Provide the (X, Y) coordinate of the cell's center where the given text is located.  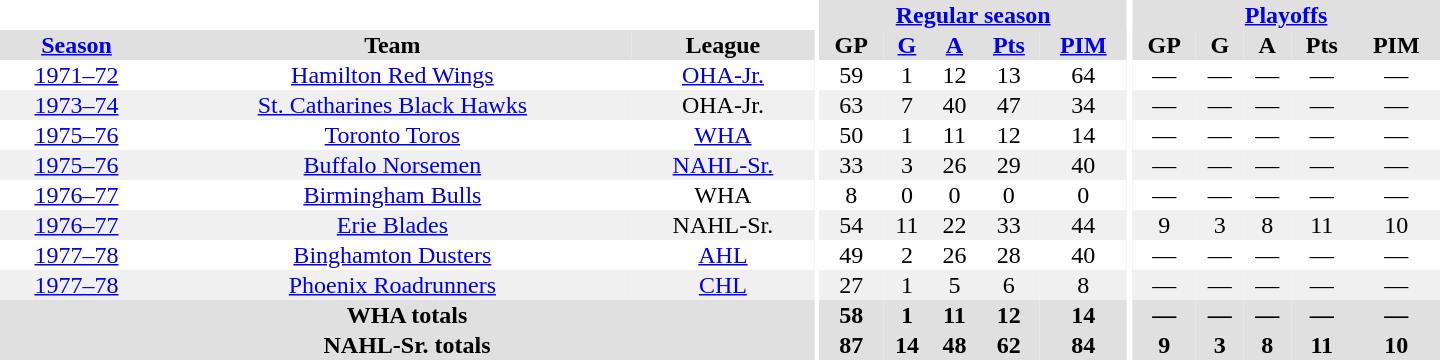
Playoffs (1286, 15)
50 (851, 135)
47 (1009, 105)
63 (851, 105)
13 (1009, 75)
Binghamton Dusters (392, 255)
6 (1009, 285)
Phoenix Roadrunners (392, 285)
NAHL-Sr. totals (407, 345)
64 (1084, 75)
2 (906, 255)
7 (906, 105)
28 (1009, 255)
Erie Blades (392, 225)
WHA totals (407, 315)
49 (851, 255)
27 (851, 285)
Buffalo Norsemen (392, 165)
Hamilton Red Wings (392, 75)
22 (954, 225)
44 (1084, 225)
87 (851, 345)
Regular season (973, 15)
5 (954, 285)
Toronto Toros (392, 135)
29 (1009, 165)
St. Catharines Black Hawks (392, 105)
59 (851, 75)
48 (954, 345)
34 (1084, 105)
Birmingham Bulls (392, 195)
58 (851, 315)
Team (392, 45)
CHL (723, 285)
Season (76, 45)
62 (1009, 345)
AHL (723, 255)
League (723, 45)
84 (1084, 345)
1973–74 (76, 105)
1971–72 (76, 75)
54 (851, 225)
